Provide the [x, y] coordinate of the cell's center where the given text is located.  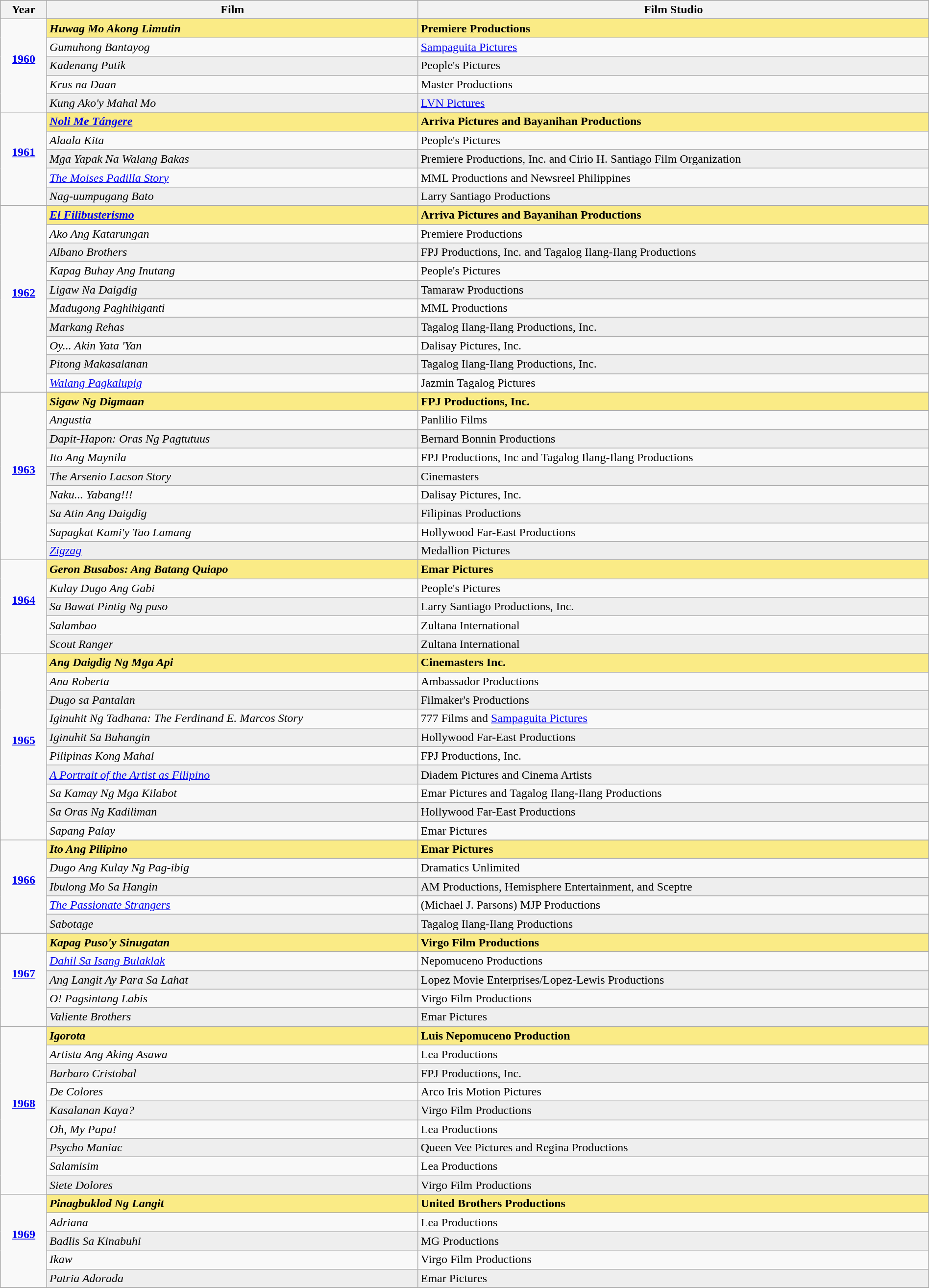
Kadenang Putik [232, 66]
MML Productions and Newsreel Philippines [673, 177]
Larry Santiago Productions, Inc. [673, 607]
Kulay Dugo Ang Gabi [232, 588]
Iginuhit Sa Buhangin [232, 737]
Sigaw Ng Digmaan [232, 401]
(Michael J. Parsons) MJP Productions [673, 905]
Bernard Bonnin Productions [673, 439]
Tamaraw Productions [673, 290]
Siete Dolores [232, 1185]
Salamisim [232, 1166]
Nepomuceno Productions [673, 961]
1968 [24, 1111]
1969 [24, 1241]
Ang Langit Ay Para Sa Lahat [232, 980]
Salambao [232, 625]
The Passionate Strangers [232, 905]
Artista Ang Aking Asawa [232, 1054]
Dahil Sa Isang Bulaklak [232, 961]
Huwag Mo Akong Limutin [232, 28]
Filipinas Productions [673, 513]
Dugo Ang Kulay Ng Pag-ibig [232, 868]
Jazmin Tagalog Pictures [673, 383]
777 Films and Sampaguita Pictures [673, 718]
Tagalog Ilang-Ilang Productions [673, 924]
Oy... Akin Yata 'Yan [232, 346]
Scout Ranger [232, 644]
Pilipinas Kong Mahal [232, 756]
Sa Oras Ng Kadiliman [232, 812]
Patria Adorada [232, 1278]
Panlilio Films [673, 420]
Ambassador Productions [673, 681]
Sa Atin Ang Daigdig [232, 513]
Dramatics Unlimited [673, 868]
The Moises Padilla Story [232, 177]
Iginuhit Ng Tadhana: The Ferdinand E. Marcos Story [232, 718]
Sa Kamay Ng Mga Kilabot [232, 793]
Noli Me Tángere [232, 122]
Ito Ang Pilipino [232, 849]
1966 [24, 887]
Dapit-Hapon: Oras Ng Pagtutuus [232, 439]
1965 [24, 747]
Zigzag [232, 551]
Albano Brothers [232, 252]
Cinemasters [673, 476]
Sapagkat Kami'y Tao Lamang [232, 532]
Cinemasters Inc. [673, 663]
Pitong Makasalanan [232, 364]
Krus na Daan [232, 84]
1963 [24, 476]
FPJ Productions, Inc and Tagalog Ilang-Ilang Productions [673, 457]
Emar Pictures and Tagalog Ilang-Ilang Productions [673, 793]
1961 [24, 159]
Diadem Pictures and Cinema Artists [673, 774]
Kapag Puso'y Sinugatan [232, 942]
A Portrait of the Artist as Filipino [232, 774]
The Arsenio Lacson Story [232, 476]
Year [24, 10]
1967 [24, 980]
Valiente Brothers [232, 1017]
AM Productions, Hemisphere Entertainment, and Sceptre [673, 887]
Film [232, 10]
Nag-uumpugang Bato [232, 196]
Psycho Maniac [232, 1148]
Ibulong Mo Sa Hangin [232, 887]
Ligaw Na Daigdig [232, 290]
MML Productions [673, 308]
De Colores [232, 1091]
Mga Yapak Na Walang Bakas [232, 159]
MG Productions [673, 1241]
Sabotage [232, 924]
Lopez Movie Enterprises/Lopez-Lewis Productions [673, 980]
Kapag Buhay Ang Inutang [232, 271]
Madugong Paghihiganti [232, 308]
1962 [24, 299]
Sampaguita Pictures [673, 47]
Angustia [232, 420]
1960 [24, 66]
Ako Ang Katarungan [232, 234]
Barbaro Cristobal [232, 1073]
Filmaker's Productions [673, 700]
Larry Santiago Productions [673, 196]
FPJ Productions, Inc. and Tagalog Ilang-Ilang Productions [673, 252]
Ito Ang Maynila [232, 457]
Adriana [232, 1222]
El Filibusterismo [232, 215]
Alaala Kita [232, 140]
Igorota [232, 1036]
Ikaw [232, 1260]
Oh, My Papa! [232, 1129]
Luis Nepomuceno Production [673, 1036]
Premiere Productions, Inc. and Cirio H. Santiago Film Organization [673, 159]
Master Productions [673, 84]
Naku... Yabang!!! [232, 495]
Gumuhong Bantayog [232, 47]
LVN Pictures [673, 103]
Ang Daigdig Ng Mga Api [232, 663]
Sa Bawat Pintig Ng puso [232, 607]
Walang Pagkalupig [232, 383]
Markang Rehas [232, 327]
Dugo sa Pantalan [232, 700]
Arco Iris Motion Pictures [673, 1091]
Ana Roberta [232, 681]
Badlis Sa Kinabuhi [232, 1241]
Medallion Pictures [673, 551]
Film Studio [673, 10]
Geron Busabos: Ang Batang Quiapo [232, 570]
Kung Ako'y Mahal Mo [232, 103]
O! Pagsintang Labis [232, 998]
Pinagbuklod Ng Langit [232, 1204]
1964 [24, 607]
Sapang Palay [232, 831]
Kasalanan Kaya? [232, 1110]
Queen Vee Pictures and Regina Productions [673, 1148]
United Brothers Productions [673, 1204]
